Return [X, Y] of the center of cell containing provided text 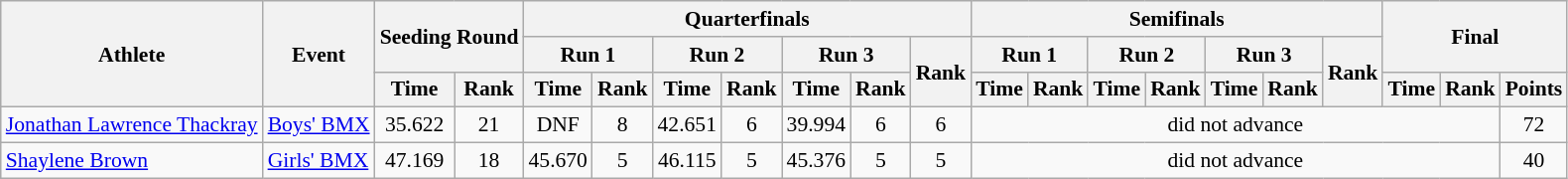
Jonathan Lawrence Thackray [132, 125]
Shaylene Brown [132, 161]
DNF [558, 125]
Final [1475, 36]
Event [320, 54]
Points [1534, 89]
72 [1534, 125]
39.994 [816, 125]
21 [489, 125]
8 [623, 125]
45.670 [558, 161]
Seeding Round [450, 36]
40 [1534, 161]
46.115 [687, 161]
Semifinals [1177, 19]
35.622 [415, 125]
Boys' BMX [320, 125]
Quarterfinals [746, 19]
45.376 [816, 161]
Girls' BMX [320, 161]
42.651 [687, 125]
18 [489, 161]
Athlete [132, 54]
47.169 [415, 161]
